Scan for the cell matching the given text and deliver its [x, y] coordinate at center. 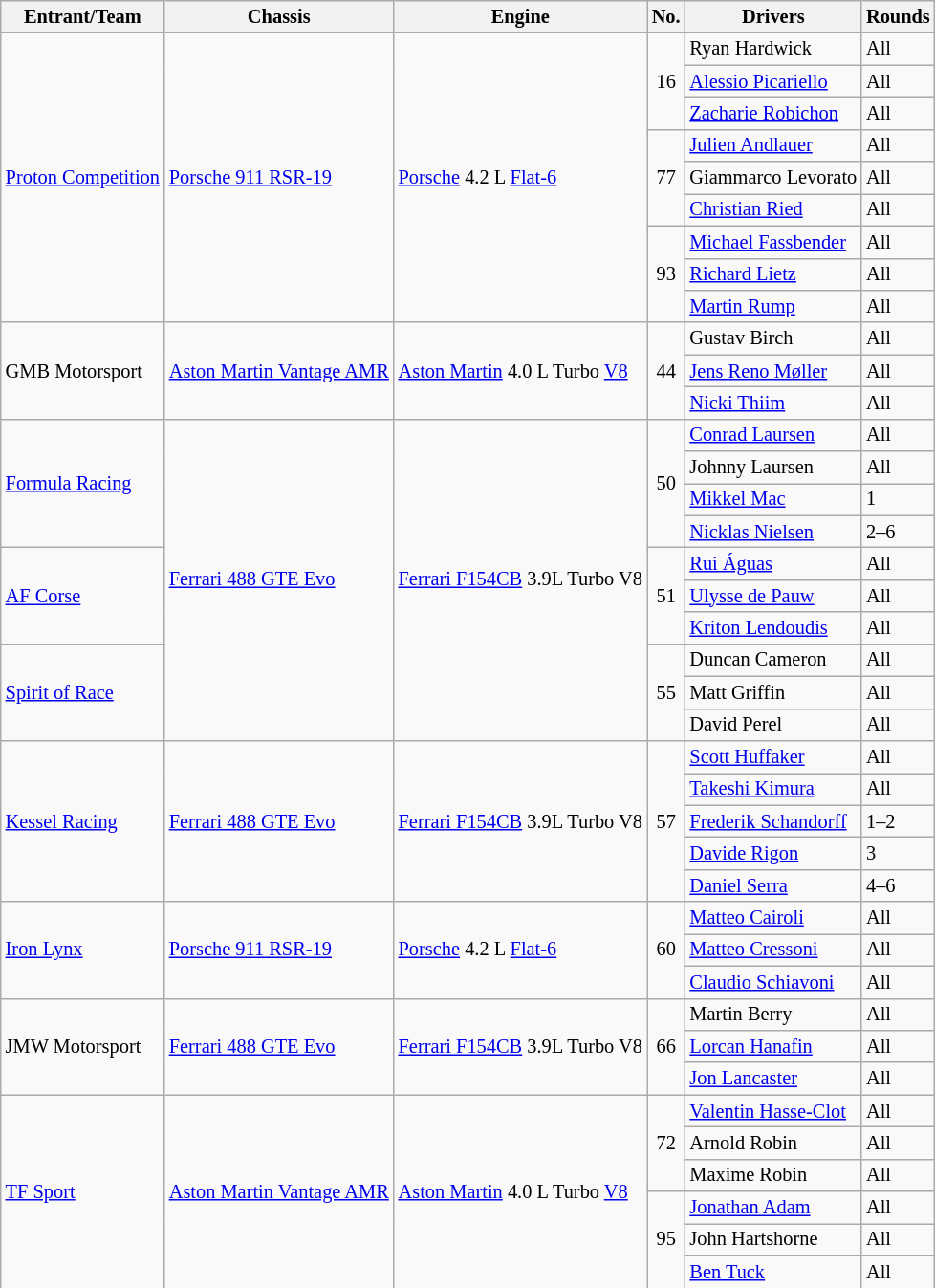
72 [666, 1144]
Martin Rump [772, 306]
Kriton Lendoudis [772, 628]
Julien Andlauer [772, 145]
60 [666, 950]
Proton Competition [82, 178]
51 [666, 595]
57 [666, 820]
Entrant/Team [82, 16]
Lorcan Hanafin [772, 1046]
Scott Huffaker [772, 756]
Alessio Picariello [772, 81]
1–2 [899, 821]
Mikkel Mac [772, 499]
95 [666, 1239]
Ulysse de Pauw [772, 596]
Conrad Laursen [772, 435]
Claudio Schiavoni [772, 982]
Gustav Birch [772, 338]
Johnny Laursen [772, 468]
Nicklas Nielsen [772, 532]
Duncan Cameron [772, 660]
Spirit of Race [82, 692]
Giammarco Levorato [772, 178]
66 [666, 1046]
Iron Lynx [82, 950]
Richard Lietz [772, 274]
Drivers [772, 16]
2–6 [899, 532]
Michael Fassbender [772, 242]
Kessel Racing [82, 820]
TF Sport [82, 1191]
Martin Berry [772, 1015]
Ryan Hardwick [772, 49]
David Perel [772, 725]
93 [666, 273]
Rounds [899, 16]
Matteo Cairoli [772, 918]
50 [666, 484]
Matt Griffin [772, 692]
Matteo Cressoni [772, 950]
GMB Motorsport [82, 371]
16 [666, 80]
Zacharie Robichon [772, 113]
Rui Águas [772, 563]
Christian Ried [772, 209]
Nicki Thiim [772, 403]
Maxime Robin [772, 1175]
77 [666, 178]
Jon Lancaster [772, 1079]
Valentin Hasse-Clot [772, 1111]
Jens Reno Møller [772, 371]
44 [666, 371]
JMW Motorsport [82, 1046]
Takeshi Kimura [772, 789]
4–6 [899, 885]
Engine [520, 16]
AF Corse [82, 595]
55 [666, 692]
Formula Racing [82, 484]
1 [899, 499]
No. [666, 16]
Arnold Robin [772, 1143]
3 [899, 853]
Jonathan Adam [772, 1208]
Daniel Serra [772, 885]
Davide Rigon [772, 853]
John Hartshorne [772, 1239]
Ben Tuck [772, 1272]
Chassis [279, 16]
Frederik Schandorff [772, 821]
